Return (x, y) of the center of cell containing provided text 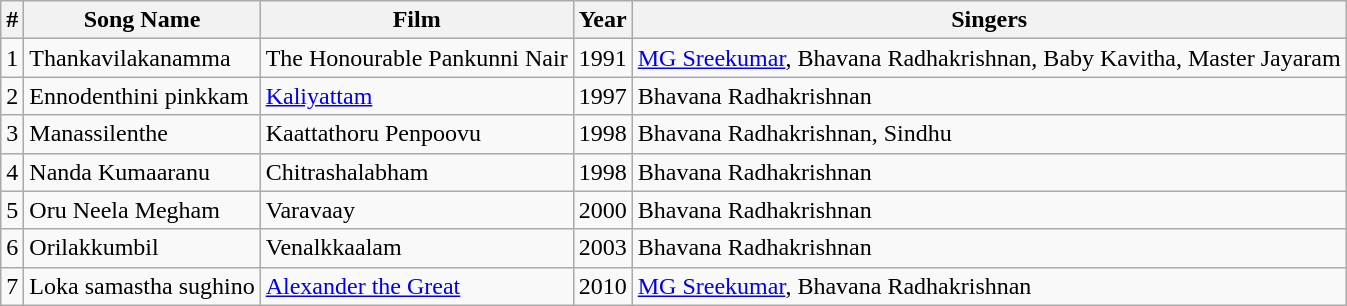
Varavaay (416, 210)
2010 (602, 286)
2000 (602, 210)
MG Sreekumar, Bhavana Radhakrishnan (989, 286)
1997 (602, 96)
7 (12, 286)
Film (416, 20)
2 (12, 96)
3 (12, 134)
# (12, 20)
Bhavana Radhakrishnan, Sindhu (989, 134)
Kaattathoru Penpoovu (416, 134)
MG Sreekumar, Bhavana Radhakrishnan, Baby Kavitha, Master Jayaram (989, 58)
5 (12, 210)
Ennodenthini pinkkam (142, 96)
Venalkkaalam (416, 248)
Chitrashalabham (416, 172)
The Honourable Pankunni Nair (416, 58)
6 (12, 248)
Song Name (142, 20)
4 (12, 172)
Alexander the Great (416, 286)
1 (12, 58)
Thankavilakanamma (142, 58)
Singers (989, 20)
Year (602, 20)
Nanda Kumaaranu (142, 172)
1991 (602, 58)
Kaliyattam (416, 96)
Orilakkumbil (142, 248)
2003 (602, 248)
Oru Neela Megham (142, 210)
Loka samastha sughino (142, 286)
Manassilenthe (142, 134)
